Identify which cell holds the provided text, then report its (x, y) central coordinate. 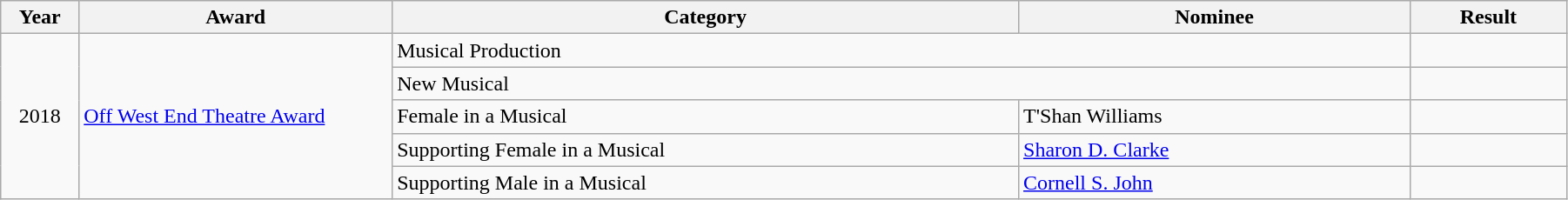
Off West End Theatre Award (236, 117)
Result (1488, 17)
Year (40, 17)
Award (236, 17)
T'Shan Williams (1215, 117)
Musical Production (901, 50)
Supporting Female in a Musical (706, 150)
New Musical (901, 83)
Nominee (1215, 17)
Cornell S. John (1215, 183)
Supporting Male in a Musical (706, 183)
2018 (40, 117)
Female in a Musical (706, 117)
Sharon D. Clarke (1215, 150)
Category (706, 17)
